From the cell containing the given text, extract its center point as (X, Y) coordinate. 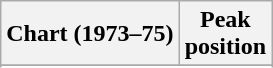
Chart (1973–75) (90, 34)
Peakposition (225, 34)
